Return [X, Y] of the center of cell containing provided text 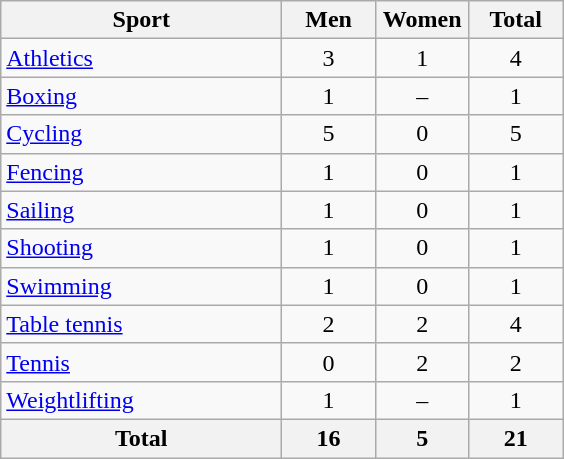
Athletics [142, 58]
16 [329, 438]
Cycling [142, 134]
Boxing [142, 96]
Swimming [142, 286]
Sport [142, 20]
Women [422, 20]
21 [516, 438]
Sailing [142, 210]
Fencing [142, 172]
Men [329, 20]
Shooting [142, 248]
Weightlifting [142, 400]
3 [329, 58]
Tennis [142, 362]
Table tennis [142, 324]
